Output the (x, y) coordinate of the center of the cell containing the given text.  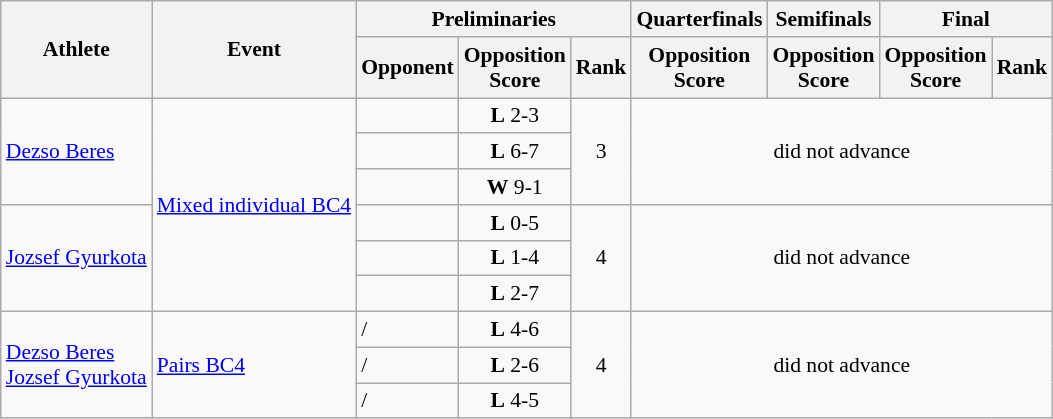
Quarterfinals (699, 19)
L 2-3 (515, 116)
Pairs BC4 (254, 366)
L 1-4 (515, 258)
3 (602, 152)
Opponent (408, 68)
Semifinals (823, 19)
Final (966, 19)
W 9-1 (515, 187)
Mixed individual BC4 (254, 205)
L 0-5 (515, 223)
L 4-6 (515, 330)
L 2-7 (515, 294)
L 6-7 (515, 152)
L 4-5 (515, 401)
Dezso Beres Jozsef Gyurkota (76, 366)
Preliminaries (494, 19)
Dezso Beres (76, 152)
Athlete (76, 50)
Event (254, 50)
L 2-6 (515, 365)
Jozsef Gyurkota (76, 258)
